Extract the (X, Y) coordinate from the center of the cell holding the provided text.  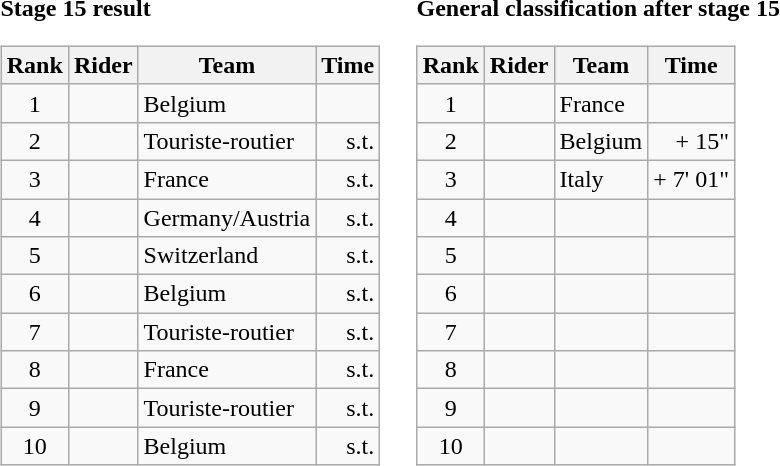
+ 7' 01" (692, 179)
+ 15" (692, 141)
Italy (601, 179)
Germany/Austria (227, 217)
Switzerland (227, 256)
